Detect which cell encompasses the target text, then output its (X, Y) center coordinate. 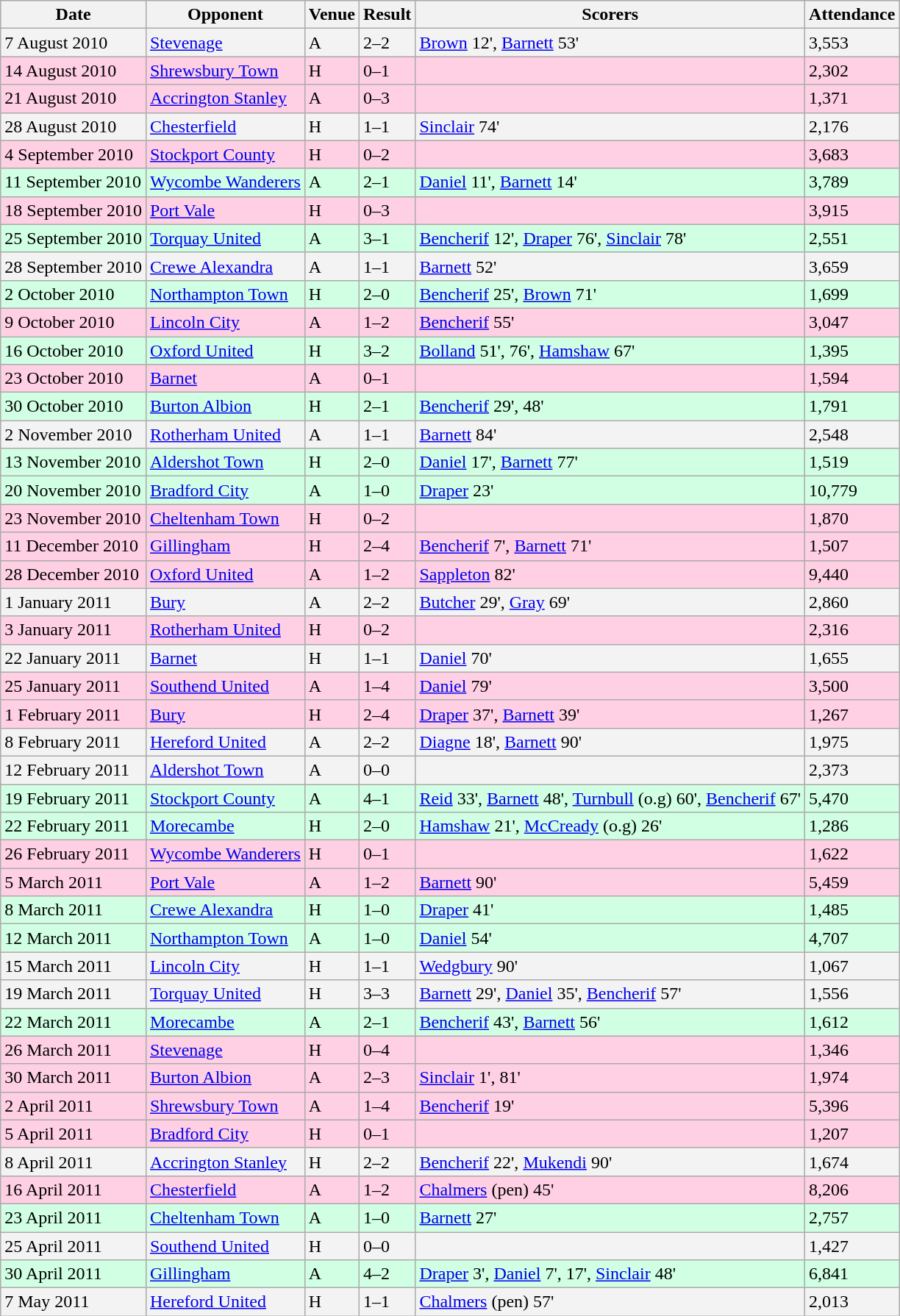
1,371 (852, 99)
Draper 41' (610, 910)
25 September 2010 (74, 238)
Barnett 27' (610, 1217)
2–3 (387, 1078)
Barnett 29', Daniel 35', Bencherif 57' (610, 994)
8 March 2011 (74, 910)
12 February 2011 (74, 770)
1,674 (852, 1162)
15 March 2011 (74, 966)
Bolland 51', 76', Hamshaw 67' (610, 351)
9 October 2010 (74, 322)
5 March 2011 (74, 882)
1,699 (852, 294)
9,440 (852, 574)
Bencherif 22', Mukendi 90' (610, 1162)
11 September 2010 (74, 182)
Sinclair 74' (610, 126)
Bencherif 7', Barnett 71' (610, 546)
11 December 2010 (74, 546)
1,485 (852, 910)
20 November 2010 (74, 490)
2,316 (852, 630)
5 April 2011 (74, 1134)
Bencherif 29', 48' (610, 407)
3,915 (852, 210)
1 January 2011 (74, 602)
1,267 (852, 714)
Barnett 90' (610, 882)
1,519 (852, 462)
22 January 2011 (74, 658)
8,206 (852, 1190)
21 August 2010 (74, 99)
13 November 2010 (74, 462)
4–1 (387, 798)
Butcher 29', Gray 69' (610, 602)
1,594 (852, 379)
Attendance (852, 15)
Draper 3', Daniel 7', 17', Sinclair 48' (610, 1274)
26 February 2011 (74, 854)
2,302 (852, 71)
1,286 (852, 826)
1,622 (852, 854)
30 March 2011 (74, 1078)
3,047 (852, 322)
16 April 2011 (74, 1190)
1,346 (852, 1050)
Draper 23' (610, 490)
Reid 33', Barnett 48', Turnbull (o.g) 60', Bencherif 67' (610, 798)
1,974 (852, 1078)
30 October 2010 (74, 407)
26 March 2011 (74, 1050)
1,067 (852, 966)
7 August 2010 (74, 43)
2,548 (852, 435)
1,207 (852, 1134)
23 October 2010 (74, 379)
18 September 2010 (74, 210)
2,176 (852, 126)
Bencherif 43', Barnett 56' (610, 1022)
14 August 2010 (74, 71)
5,459 (852, 882)
Daniel 79' (610, 686)
4 September 2010 (74, 154)
2,551 (852, 238)
28 December 2010 (74, 574)
Date (74, 15)
1,655 (852, 658)
Hamshaw 21', McCready (o.g) 26' (610, 826)
Opponent (225, 15)
1,427 (852, 1246)
Chalmers (pen) 45' (610, 1190)
25 April 2011 (74, 1246)
8 February 2011 (74, 742)
Barnett 84' (610, 435)
0–4 (387, 1050)
10,779 (852, 490)
3,683 (852, 154)
1,612 (852, 1022)
16 October 2010 (74, 351)
30 April 2011 (74, 1274)
Bencherif 12', Draper 76', Sinclair 78' (610, 238)
3–2 (387, 351)
2,757 (852, 1217)
3,500 (852, 686)
Bencherif 19' (610, 1106)
Result (387, 15)
1 February 2011 (74, 714)
1,507 (852, 546)
1,975 (852, 742)
28 August 2010 (74, 126)
28 September 2010 (74, 266)
Wedgbury 90' (610, 966)
6,841 (852, 1274)
Bencherif 25', Brown 71' (610, 294)
2,860 (852, 602)
23 November 2010 (74, 518)
25 January 2011 (74, 686)
3–3 (387, 994)
3–1 (387, 238)
7 May 2011 (74, 1302)
19 February 2011 (74, 798)
22 March 2011 (74, 1022)
Sinclair 1', 81' (610, 1078)
Daniel 54' (610, 938)
3,659 (852, 266)
2 April 2011 (74, 1106)
Brown 12', Barnett 53' (610, 43)
Daniel 17', Barnett 77' (610, 462)
3 January 2011 (74, 630)
5,470 (852, 798)
Daniel 70' (610, 658)
Diagne 18', Barnett 90' (610, 742)
3,553 (852, 43)
2 October 2010 (74, 294)
8 April 2011 (74, 1162)
2,373 (852, 770)
1,556 (852, 994)
Bencherif 55' (610, 322)
Daniel 11', Barnett 14' (610, 182)
Scorers (610, 15)
2 November 2010 (74, 435)
23 April 2011 (74, 1217)
Sappleton 82' (610, 574)
2,013 (852, 1302)
19 March 2011 (74, 994)
4–2 (387, 1274)
22 February 2011 (74, 826)
Venue (332, 15)
5,396 (852, 1106)
Barnett 52' (610, 266)
3,789 (852, 182)
Draper 37', Barnett 39' (610, 714)
12 March 2011 (74, 938)
4,707 (852, 938)
1,870 (852, 518)
Chalmers (pen) 57' (610, 1302)
1,395 (852, 351)
1,791 (852, 407)
